From the cell containing the given text, extract its center point as (X, Y) coordinate. 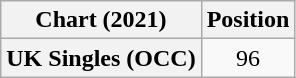
96 (248, 58)
Position (248, 20)
UK Singles (OCC) (101, 58)
Chart (2021) (101, 20)
